Determine the (X, Y) coordinate at the center of the cell enclosing the given text.  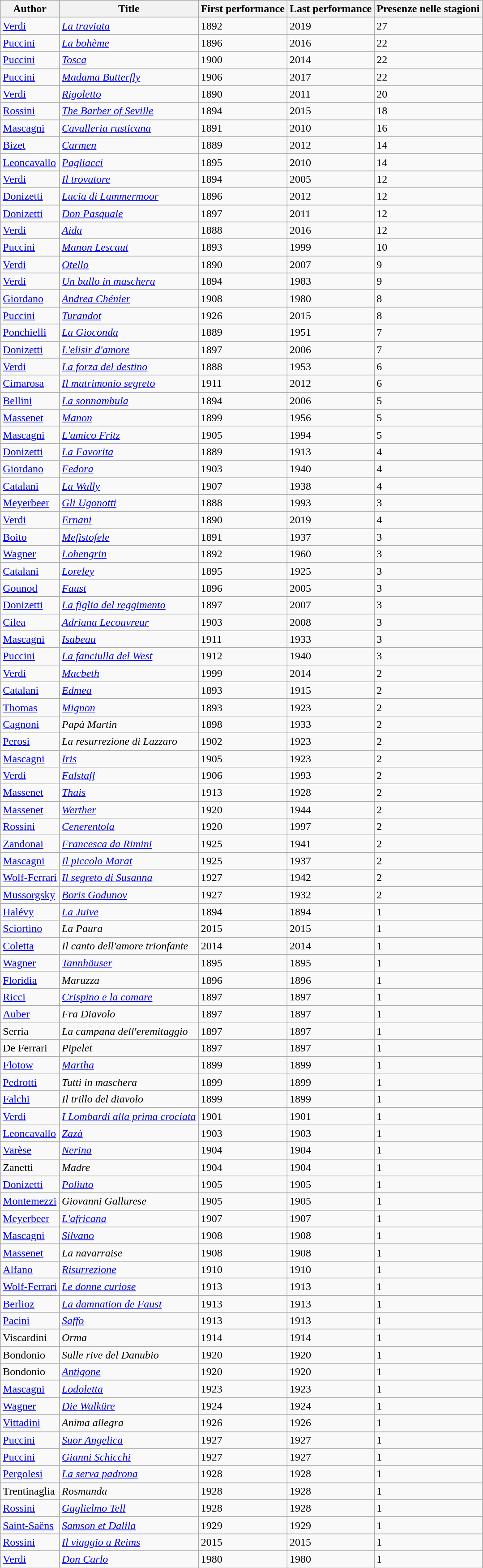
De Ferrari (30, 1048)
La Wally (129, 486)
Perosi (30, 741)
Saffo (129, 1321)
1944 (330, 810)
La Gioconda (129, 333)
1912 (243, 656)
1953 (330, 367)
La serva padrona (129, 1474)
10 (428, 248)
Ponchielli (30, 333)
Il viaggio a Reims (129, 1542)
1960 (330, 554)
1983 (330, 282)
1900 (243, 60)
Zazà (129, 1133)
Cilea (30, 622)
Mignon (129, 707)
Berlioz (30, 1304)
Varèse (30, 1150)
Il trillo del diavolo (129, 1099)
Samson et Dalila (129, 1525)
2017 (330, 77)
Cagnoni (30, 724)
Viscardini (30, 1338)
The Barber of Seville (129, 111)
Lodoletta (129, 1389)
La Favorita (129, 452)
16 (428, 128)
Lohengrin (129, 554)
Halévy (30, 912)
Aida (129, 231)
La bohème (129, 43)
La navarraise (129, 1252)
La damnation de Faust (129, 1304)
Last performance (330, 9)
La fanciulla del West (129, 656)
Manon (129, 418)
Falstaff (129, 776)
Maruzza (129, 980)
Zanetti (30, 1167)
Tosca (129, 60)
1902 (243, 741)
La figlia del reggimento (129, 605)
Presenze nelle stagioni (428, 9)
La campana dell'eremitaggio (129, 1031)
Thomas (30, 707)
Ernani (129, 520)
Silvano (129, 1235)
Floridia (30, 980)
L'africana (129, 1218)
Lucia di Lammermoor (129, 196)
I Lombardi alla prima crociata (129, 1116)
Mefistofele (129, 537)
La resurrezione di Lazzaro (129, 741)
1938 (330, 486)
Martha (129, 1065)
1932 (330, 895)
First performance (243, 9)
Boris Godunov (129, 895)
Flotow (30, 1065)
Alfano (30, 1269)
Vittadini (30, 1423)
1997 (330, 827)
Falchi (30, 1099)
1942 (330, 878)
Fedora (129, 469)
Suor Angelica (129, 1440)
20 (428, 94)
Turandot (129, 316)
Un ballo in maschera (129, 282)
Bizet (30, 145)
Pagliacci (129, 162)
27 (428, 26)
Tutti in maschera (129, 1082)
Montemezzi (30, 1201)
Edmea (129, 690)
Rigoletto (129, 94)
1898 (243, 724)
1941 (330, 844)
Ricci (30, 997)
Il piccolo Marat (129, 861)
Mussorgsky (30, 895)
Sulle rive del Danubio (129, 1355)
2008 (330, 622)
Il canto dell'amore trionfante (129, 946)
La forza del destino (129, 367)
La sonnambula (129, 401)
Pipelet (129, 1048)
1956 (330, 418)
Don Pasquale (129, 214)
Il matrimonio segreto (129, 384)
Rosmunda (129, 1491)
Manon Lescaut (129, 248)
Risurrezione (129, 1269)
Nerina (129, 1150)
Madama Butterfly (129, 77)
Author (30, 9)
Don Carlo (129, 1559)
Title (129, 9)
1915 (330, 690)
Madre (129, 1167)
Macbeth (129, 673)
Carmen (129, 145)
Pedrotti (30, 1082)
Orma (129, 1338)
Saint-Saëns (30, 1525)
Cimarosa (30, 384)
Otello (129, 265)
La traviata (129, 26)
Bellini (30, 401)
L'amico Fritz (129, 435)
Boito (30, 537)
18 (428, 111)
Gounod (30, 588)
Zandonai (30, 844)
Auber (30, 1014)
Gli Ugonotti (129, 503)
Francesca da Rimini (129, 844)
Giovanni Gallurese (129, 1201)
Papà Martin (129, 724)
Iris (129, 759)
1951 (330, 333)
Andrea Chénier (129, 299)
Antigone (129, 1372)
L'elisir d'amore (129, 350)
La Paura (129, 929)
Thais (129, 793)
Sciortino (30, 929)
Gianni Schicchi (129, 1457)
Die Walküre (129, 1406)
Tannhäuser (129, 963)
Loreley (129, 571)
Serria (30, 1031)
Le donne curiose (129, 1286)
Poliuto (129, 1184)
Cavalleria rusticana (129, 128)
Il segreto di Susanna (129, 878)
Isabeau (129, 639)
La Juive (129, 912)
1994 (330, 435)
Werther (129, 810)
Adriana Lecouvreur (129, 622)
Trentinaglia (30, 1491)
Crispino e la comare (129, 997)
Faust (129, 588)
Coletta (30, 946)
Fra Diavolo (129, 1014)
Pacini (30, 1321)
Guglielmo Tell (129, 1508)
Cenerentola (129, 827)
Anima allegra (129, 1423)
Pergolesi (30, 1474)
Il trovatore (129, 179)
